Extract the [X, Y] coordinate from the center of the cell holding the provided text.  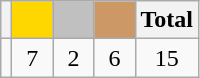
2 [74, 58]
7 [32, 58]
15 [167, 58]
Total [167, 20]
6 [114, 58]
